Search for the cell housing the specified text and yield its (x, y) center coordinate. 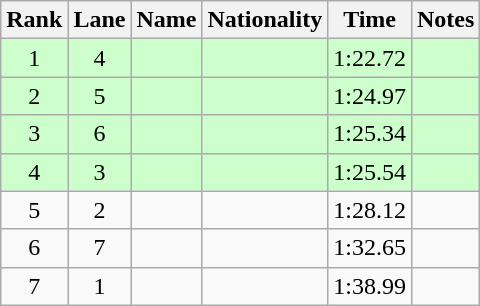
Nationality (265, 20)
Rank (34, 20)
Time (370, 20)
1:38.99 (370, 286)
1:24.97 (370, 96)
Lane (100, 20)
Notes (445, 20)
1:22.72 (370, 58)
1:28.12 (370, 210)
Name (166, 20)
1:32.65 (370, 248)
1:25.54 (370, 172)
1:25.34 (370, 134)
